From the cell containing the given text, extract its center point as (X, Y) coordinate. 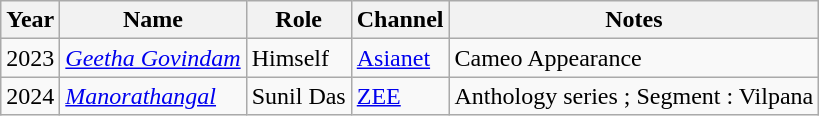
Role (298, 20)
2023 (30, 58)
Notes (634, 20)
Channel (400, 20)
Sunil Das (298, 96)
Manorathangal (153, 96)
Anthology series ; Segment : Vilpana (634, 96)
ZEE (400, 96)
2024 (30, 96)
Asianet (400, 58)
Name (153, 20)
Geetha Govindam (153, 58)
Cameo Appearance (634, 58)
Himself (298, 58)
Year (30, 20)
